Return (x, y) of the center of cell containing provided text 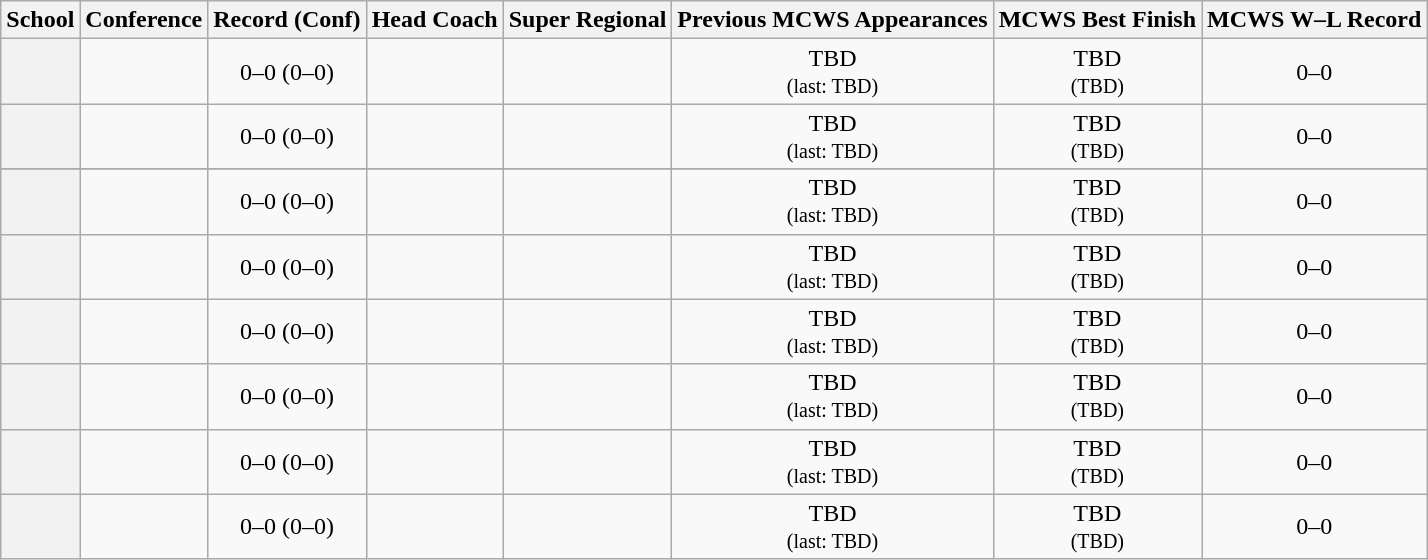
MCWS W–L Record (1314, 20)
School (40, 20)
Conference (144, 20)
Previous MCWS Appearances (832, 20)
Super Regional (588, 20)
Head Coach (434, 20)
Record (Conf) (287, 20)
MCWS Best Finish (1097, 20)
